From the cell containing the given text, extract its center point as [X, Y] coordinate. 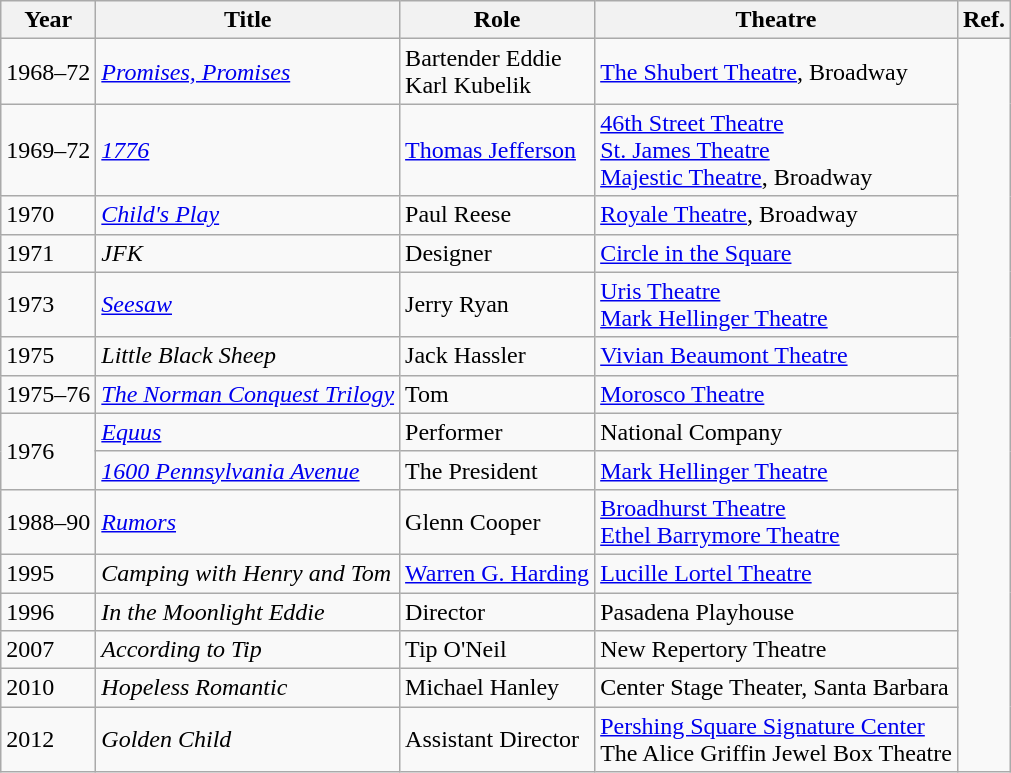
1996 [48, 611]
1776 [248, 150]
JFK [248, 253]
Jerry Ryan [498, 304]
1968–72 [48, 72]
2007 [48, 650]
1969–72 [48, 150]
Vivian Beaumont Theatre [776, 356]
The Shubert Theatre, Broadway [776, 72]
2010 [48, 688]
Pershing Square Signature Center The Alice Griffin Jewel Box Theatre [776, 740]
The Norman Conquest Trilogy [248, 394]
Tom [498, 394]
Ref. [984, 20]
Morosco Theatre [776, 394]
Role [498, 20]
1973 [48, 304]
46th Street Theatre St. James Theatre Majestic Theatre, Broadway [776, 150]
Equus [248, 432]
2012 [48, 740]
Performer [498, 432]
1971 [48, 253]
National Company [776, 432]
Circle in the Square [776, 253]
Rumors [248, 522]
1975–76 [48, 394]
Warren G. Harding [498, 573]
Theatre [776, 20]
Broadhurst Theatre Ethel Barrymore Theatre [776, 522]
In the Moonlight Eddie [248, 611]
Glenn Cooper [498, 522]
Child's Play [248, 215]
Seesaw [248, 304]
1975 [48, 356]
Paul Reese [498, 215]
New Repertory Theatre [776, 650]
Royale Theatre, Broadway [776, 215]
Thomas Jefferson [498, 150]
Director [498, 611]
1600 Pennsylvania Avenue [248, 470]
Mark Hellinger Theatre [776, 470]
Michael Hanley [498, 688]
Camping with Henry and Tom [248, 573]
Golden Child [248, 740]
Title [248, 20]
1976 [48, 451]
The President [498, 470]
Uris Theatre Mark Hellinger Theatre [776, 304]
1995 [48, 573]
1970 [48, 215]
Bartender Eddie Karl Kubelik [498, 72]
Year [48, 20]
Pasadena Playhouse [776, 611]
Little Black Sheep [248, 356]
According to Tip [248, 650]
Assistant Director [498, 740]
1988–90 [48, 522]
Tip O'Neil [498, 650]
Jack Hassler [498, 356]
Promises, Promises [248, 72]
Hopeless Romantic [248, 688]
Lucille Lortel Theatre [776, 573]
Center Stage Theater, Santa Barbara [776, 688]
Designer [498, 253]
